Determine the [x, y] coordinate at the center of the cell enclosing the given text.  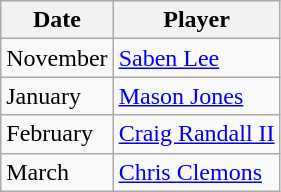
Date [57, 20]
February [57, 134]
Craig Randall II [196, 134]
November [57, 58]
March [57, 172]
Saben Lee [196, 58]
January [57, 96]
Mason Jones [196, 96]
Player [196, 20]
Chris Clemons [196, 172]
